Search for the cell housing the specified text and yield its (x, y) center coordinate. 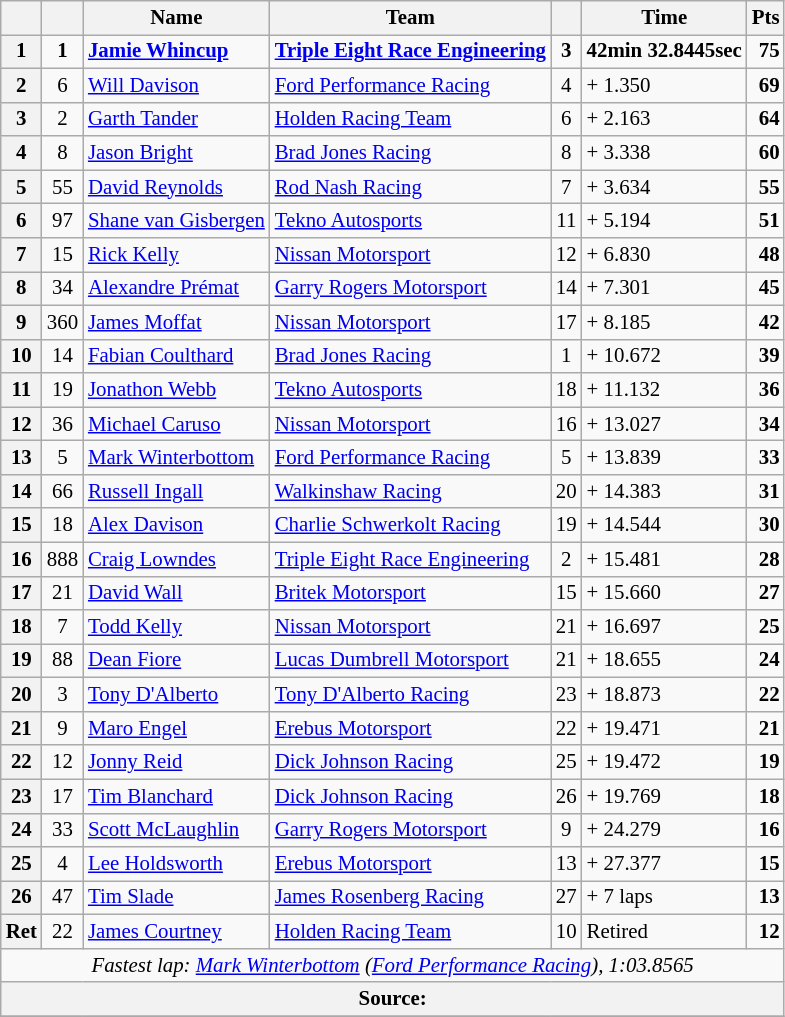
Lee Holdsworth (176, 864)
Pts (766, 18)
Tony D'Alberto (176, 695)
+ 16.697 (664, 627)
Team (410, 18)
Retired (664, 931)
64 (766, 119)
47 (62, 898)
+ 3.634 (664, 187)
75 (766, 51)
31 (766, 491)
Scott McLaughlin (176, 830)
Name (176, 18)
360 (62, 322)
Dean Fiore (176, 661)
Michael Caruso (176, 424)
Mark Winterbottom (176, 458)
+ 7 laps (664, 898)
+ 13.027 (664, 424)
+ 10.672 (664, 356)
Jonathon Webb (176, 390)
Lucas Dumbrell Motorsport (410, 661)
David Wall (176, 593)
James Moffat (176, 322)
Tony D'Alberto Racing (410, 695)
88 (62, 661)
888 (62, 559)
Source: (393, 999)
Jamie Whincup (176, 51)
Rick Kelly (176, 255)
+ 5.194 (664, 221)
45 (766, 288)
+ 1.350 (664, 85)
42 (766, 322)
David Reynolds (176, 187)
Jason Bright (176, 153)
48 (766, 255)
30 (766, 525)
69 (766, 85)
Walkinshaw Racing (410, 491)
Britek Motorsport (410, 593)
Charlie Schwerkolt Racing (410, 525)
97 (62, 221)
+ 7.301 (664, 288)
51 (766, 221)
28 (766, 559)
Fabian Coulthard (176, 356)
Fastest lap: Mark Winterbottom (Ford Performance Racing), 1:03.8565 (393, 965)
+ 13.839 (664, 458)
+ 2.163 (664, 119)
+ 19.769 (664, 796)
Russell Ingall (176, 491)
James Rosenberg Racing (410, 898)
+ 27.377 (664, 864)
Rod Nash Racing (410, 187)
+ 19.471 (664, 728)
Will Davison (176, 85)
+ 15.660 (664, 593)
+ 14.544 (664, 525)
+ 11.132 (664, 390)
Craig Lowndes (176, 559)
+ 6.830 (664, 255)
Jonny Reid (176, 762)
+ 18.873 (664, 695)
Garth Tander (176, 119)
60 (766, 153)
James Courtney (176, 931)
+ 18.655 (664, 661)
Ret (22, 931)
42min 32.8445sec (664, 51)
Maro Engel (176, 728)
Alexandre Prémat (176, 288)
Tim Slade (176, 898)
39 (766, 356)
+ 19.472 (664, 762)
66 (62, 491)
+ 24.279 (664, 830)
+ 8.185 (664, 322)
Alex Davison (176, 525)
+ 15.481 (664, 559)
Time (664, 18)
+ 14.383 (664, 491)
Shane van Gisbergen (176, 221)
Todd Kelly (176, 627)
+ 3.338 (664, 153)
Tim Blanchard (176, 796)
